Determine the (x, y) coordinate at the center of the cell enclosing the given text.  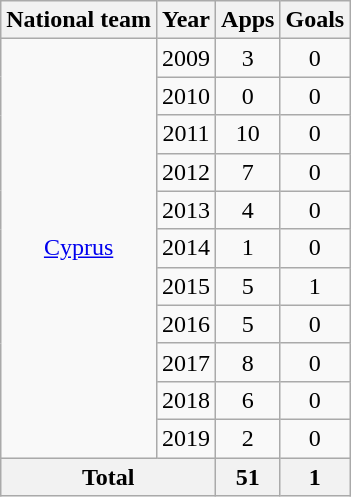
7 (248, 172)
10 (248, 134)
8 (248, 362)
2014 (186, 248)
2017 (186, 362)
2 (248, 438)
6 (248, 400)
Total (108, 477)
3 (248, 58)
National team (79, 20)
Apps (248, 20)
2012 (186, 172)
2011 (186, 134)
2013 (186, 210)
2019 (186, 438)
Cyprus (79, 248)
2016 (186, 324)
Goals (315, 20)
2010 (186, 96)
2009 (186, 58)
4 (248, 210)
51 (248, 477)
2018 (186, 400)
2015 (186, 286)
Year (186, 20)
